Return (X, Y) of the center of cell containing provided text 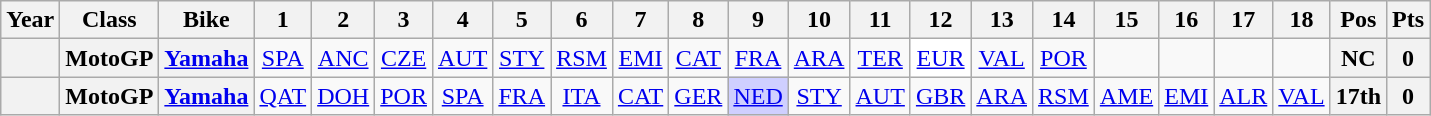
EUR (940, 58)
Pts (1408, 20)
10 (819, 20)
QAT (283, 96)
9 (758, 20)
11 (880, 20)
12 (940, 20)
Bike (206, 20)
NED (758, 96)
2 (344, 20)
6 (582, 20)
Pos (1358, 20)
8 (698, 20)
AME (1126, 96)
TER (880, 58)
ANC (344, 58)
Year (30, 20)
1 (283, 20)
14 (1064, 20)
CZE (404, 58)
ITA (582, 96)
18 (1302, 20)
17th (1358, 96)
13 (1002, 20)
GBR (940, 96)
Class (110, 20)
17 (1244, 20)
7 (640, 20)
16 (1186, 20)
ALR (1244, 96)
3 (404, 20)
GER (698, 96)
NC (1358, 58)
DOH (344, 96)
4 (462, 20)
5 (522, 20)
15 (1126, 20)
